From the cell containing the given text, extract its center point as [X, Y] coordinate. 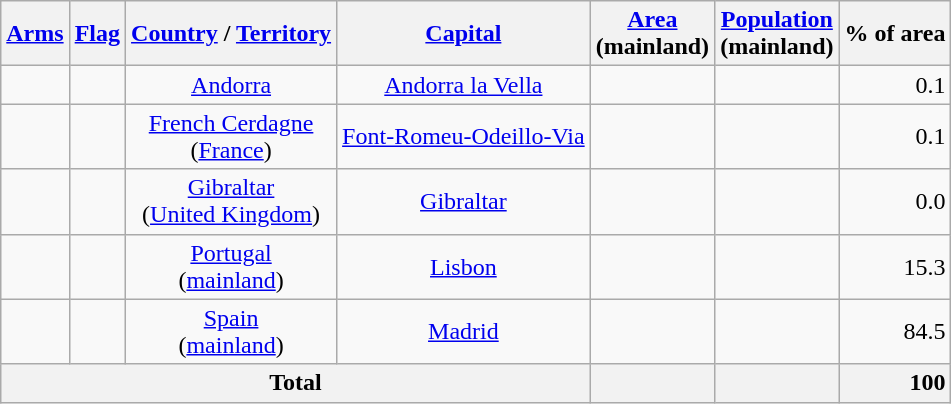
Capital [464, 34]
15.3 [895, 266]
% of area [895, 34]
Lisbon [464, 266]
Arms [35, 34]
0.0 [895, 202]
Total [296, 383]
Spain(mainland) [232, 332]
French Cerdagne(France) [232, 136]
Population(mainland) [777, 34]
Gibraltar [464, 202]
Flag [97, 34]
Andorra la Vella [464, 85]
Font-Romeu-Odeillo-Via [464, 136]
100 [895, 383]
Madrid [464, 332]
Andorra [232, 85]
84.5 [895, 332]
Area(mainland) [652, 34]
Portugal(mainland) [232, 266]
Country / Territory [232, 34]
Gibraltar(United Kingdom) [232, 202]
